Locate the cell with the specified text and output its [x, y] center coordinate. 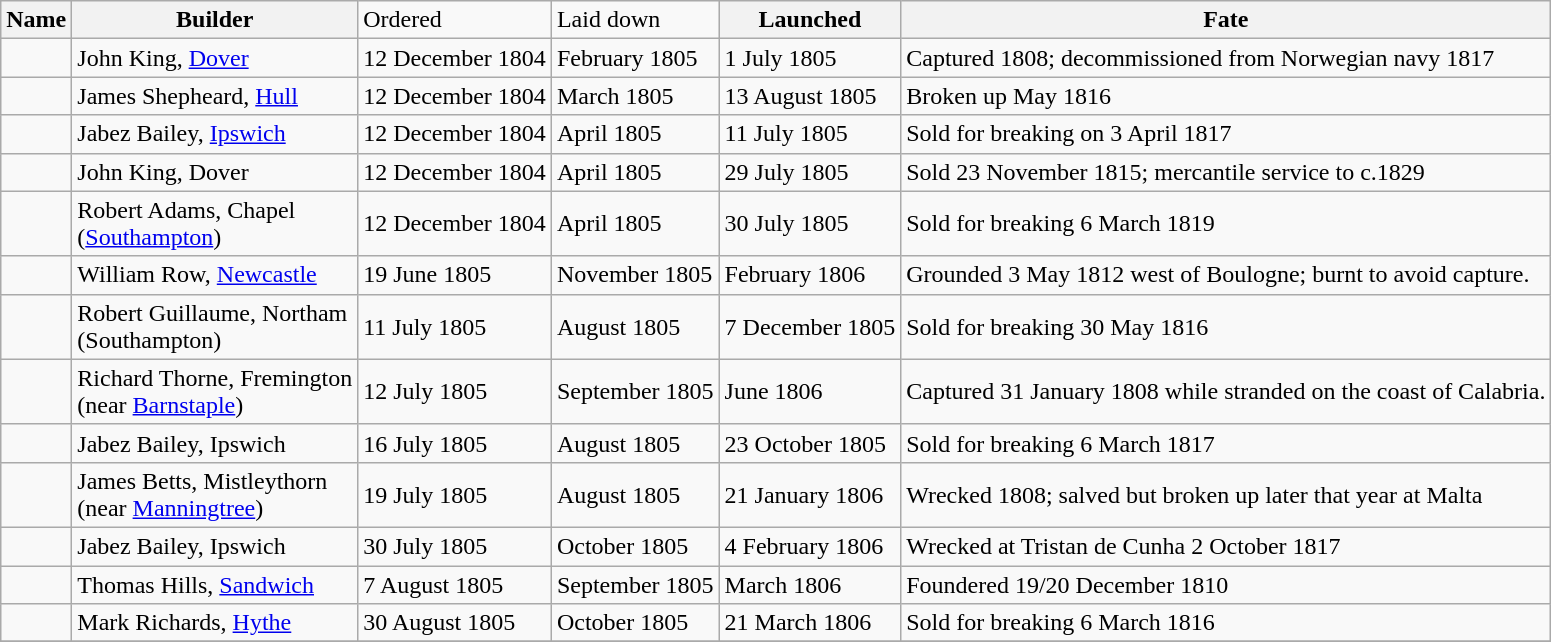
March 1806 [810, 585]
James Shepheard, Hull [215, 96]
Name [36, 20]
Robert Adams, Chapel(Southampton) [215, 224]
Captured 31 January 1808 while stranded on the coast of Calabria. [1226, 392]
21 January 1806 [810, 494]
Fate [1226, 20]
Builder [215, 20]
30 August 1805 [455, 623]
Foundered 19/20 December 1810 [1226, 585]
February 1805 [635, 58]
16 July 1805 [455, 443]
Captured 1808; decommissioned from Norwegian navy 1817 [1226, 58]
James Betts, Mistleythorn(near Manningtree) [215, 494]
March 1805 [635, 96]
February 1806 [810, 275]
June 1806 [810, 392]
Sold for breaking on 3 April 1817 [1226, 134]
Laid down [635, 20]
Sold for breaking 30 May 1816 [1226, 326]
Sold for breaking 6 March 1817 [1226, 443]
Robert Guillaume, Northam(Southampton) [215, 326]
November 1805 [635, 275]
Grounded 3 May 1812 west of Boulogne; burnt to avoid capture. [1226, 275]
1 July 1805 [810, 58]
19 July 1805 [455, 494]
Wrecked at Tristan de Cunha 2 October 1817 [1226, 546]
7 December 1805 [810, 326]
Richard Thorne, Fremington(near Barnstaple) [215, 392]
23 October 1805 [810, 443]
Mark Richards, Hythe [215, 623]
Ordered [455, 20]
29 July 1805 [810, 172]
Sold for breaking 6 March 1816 [1226, 623]
12 July 1805 [455, 392]
21 March 1806 [810, 623]
7 August 1805 [455, 585]
Broken up May 1816 [1226, 96]
Thomas Hills, Sandwich [215, 585]
Wrecked 1808; salved but broken up later that year at Malta [1226, 494]
William Row, Newcastle [215, 275]
19 June 1805 [455, 275]
Sold for breaking 6 March 1819 [1226, 224]
Sold 23 November 1815; mercantile service to c.1829 [1226, 172]
Launched [810, 20]
4 February 1806 [810, 546]
13 August 1805 [810, 96]
